Detect which cell encompasses the target text, then output its (x, y) center coordinate. 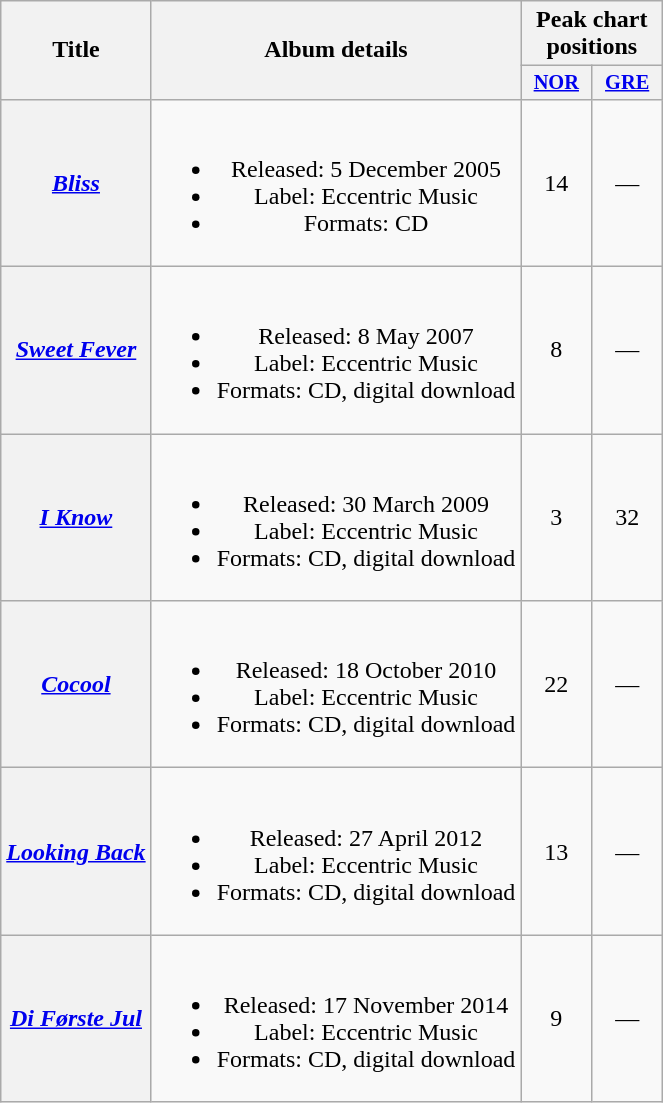
Released: 27 April 2012Label: Eccentric MusicFormats: CD, digital download (336, 852)
Di Første Jul (76, 1018)
I Know (76, 518)
Released: 5 December 2005Label: Eccentric MusicFormats: CD (336, 182)
13 (556, 852)
32 (628, 518)
Album details (336, 50)
3 (556, 518)
Title (76, 50)
Released: 30 March 2009Label: Eccentric MusicFormats: CD, digital download (336, 518)
9 (556, 1018)
22 (556, 684)
Peak chart positions (592, 34)
8 (556, 350)
Cocool (76, 684)
Sweet Fever (76, 350)
Bliss (76, 182)
14 (556, 182)
Released: 17 November 2014Label: Eccentric MusicFormats: CD, digital download (336, 1018)
Looking Back (76, 852)
Released: 18 October 2010Label: Eccentric MusicFormats: CD, digital download (336, 684)
GRE (628, 83)
NOR (556, 83)
Released: 8 May 2007Label: Eccentric MusicFormats: CD, digital download (336, 350)
